Return (X, Y) of the center of cell containing provided text 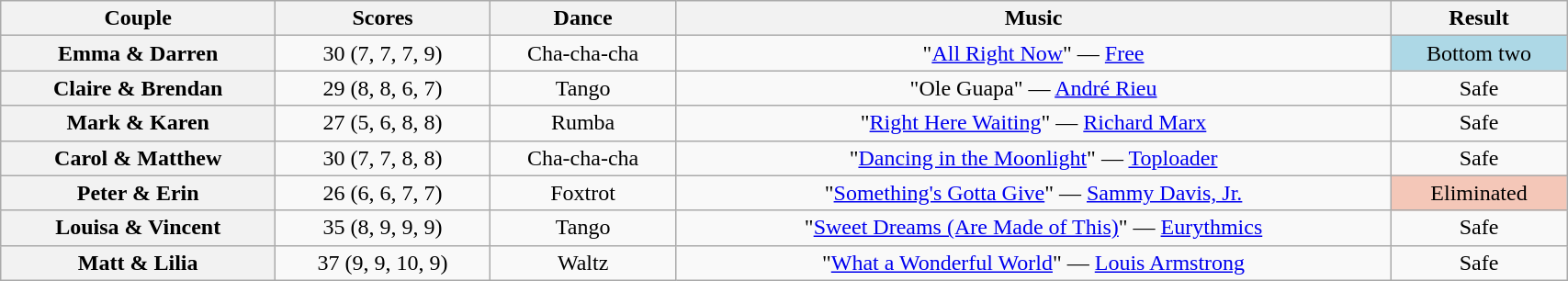
"Dancing in the Moonlight" — Toploader (1034, 158)
Mark & Karen (138, 123)
Eliminated (1479, 193)
"All Right Now" — Free (1034, 53)
Waltz (582, 263)
"Ole Guapa" — André Rieu (1034, 88)
"Right Here Waiting" — Richard Marx (1034, 123)
Louisa & Vincent (138, 228)
Emma & Darren (138, 53)
30 (7, 7, 8, 8) (383, 158)
Foxtrot (582, 193)
26 (6, 6, 7, 7) (383, 193)
35 (8, 9, 9, 9) (383, 228)
37 (9, 9, 10, 9) (383, 263)
"Something's Gotta Give" — Sammy Davis, Jr. (1034, 193)
Carol & Matthew (138, 158)
Claire & Brendan (138, 88)
Result (1479, 18)
Couple (138, 18)
"Sweet Dreams (Are Made of This)" — Eurythmics (1034, 228)
"What a Wonderful World" — Louis Armstrong (1034, 263)
Peter & Erin (138, 193)
30 (7, 7, 7, 9) (383, 53)
Rumba (582, 123)
29 (8, 8, 6, 7) (383, 88)
Scores (383, 18)
Matt & Lilia (138, 263)
Music (1034, 18)
Bottom two (1479, 53)
Dance (582, 18)
27 (5, 6, 8, 8) (383, 123)
